Detect which cell encompasses the target text, then output its [X, Y] center coordinate. 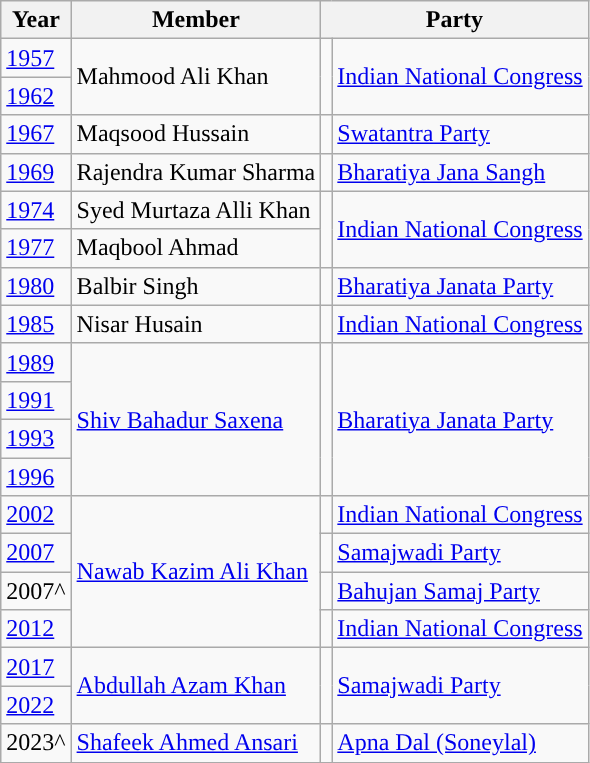
1967 [36, 134]
1969 [36, 172]
Nisar Husain [196, 324]
Rajendra Kumar Sharma [196, 172]
1985 [36, 324]
Balbir Singh [196, 286]
Bharatiya Jana Sangh [460, 172]
Apna Dal (Soneylal) [460, 743]
Mahmood Ali Khan [196, 77]
1974 [36, 210]
Syed Murtaza Alli Khan [196, 210]
Shiv Bahadur Saxena [196, 419]
Shafeek Ahmed Ansari [196, 743]
2023^ [36, 743]
2012 [36, 629]
Maqsood Hussain [196, 134]
Abdullah Azam Khan [196, 686]
Swatantra Party [460, 134]
1989 [36, 362]
2017 [36, 667]
2007^ [36, 591]
1957 [36, 58]
Bahujan Samaj Party [460, 591]
1993 [36, 438]
1991 [36, 400]
1962 [36, 96]
2002 [36, 515]
2022 [36, 705]
Year [36, 20]
2007 [36, 553]
Nawab Kazim Ali Khan [196, 572]
Party [454, 20]
1996 [36, 477]
Member [196, 20]
1980 [36, 286]
1977 [36, 248]
Maqbool Ahmad [196, 248]
